Extract the [x, y] coordinate from the center of the cell holding the provided text.  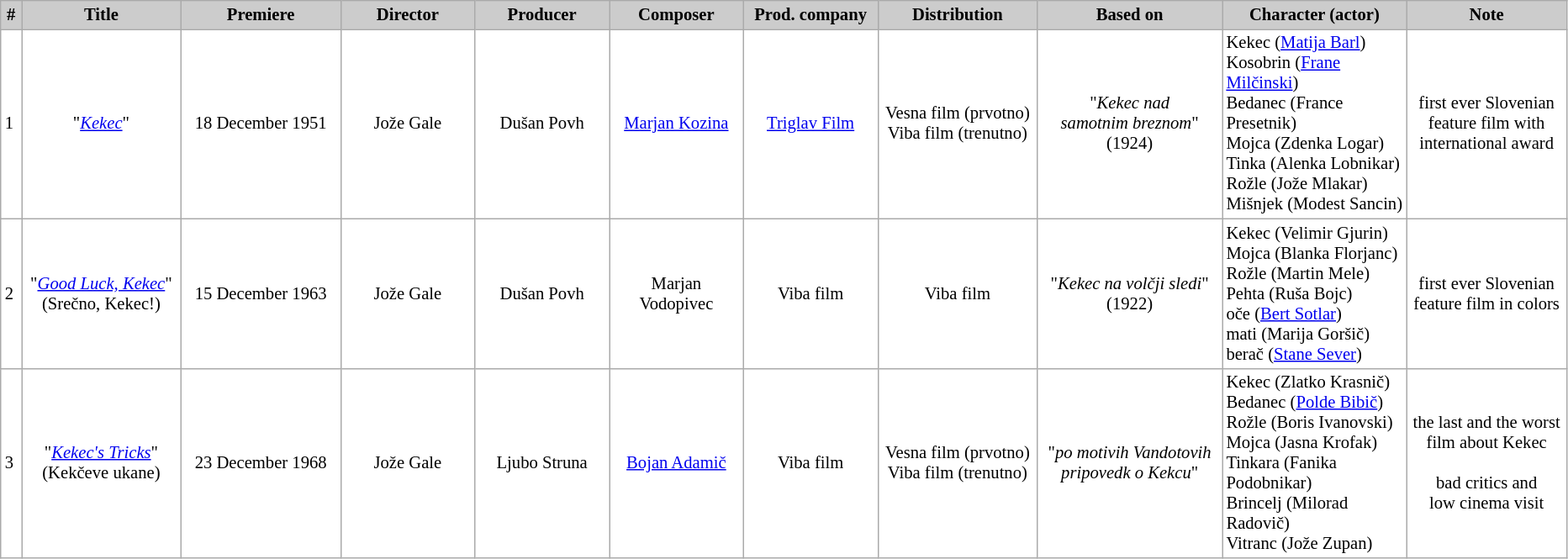
Marjan Vodopivec [676, 293]
the last and the worst film about Kekecbad critics andlow cinema visit [1486, 463]
Director [408, 14]
"Good Luck, Kekec"(Srečno, Kekec!) [102, 293]
1 [12, 124]
Based on [1130, 14]
15 December 1963 [261, 293]
Composer [676, 14]
Marjan Kozina [676, 124]
"po motivih Vandotovih pripovedk o Kekcu" [1130, 463]
Ljubo Struna [542, 463]
Title [102, 14]
2 [12, 293]
18 December 1951 [261, 124]
"Kekec nadsamotnim breznom"(1924) [1130, 124]
first ever Slovenian feature film with international award [1486, 124]
Premiere [261, 14]
Triglav Film [810, 124]
Bojan Adamič [676, 463]
"Kekec" [102, 124]
"Kekec's Tricks"(Kekčeve ukane) [102, 463]
Character (actor) [1315, 14]
23 December 1968 [261, 463]
# [12, 14]
Prod. company [810, 14]
Distribution [958, 14]
"Kekec na volčji sledi"(1922) [1130, 293]
Producer [542, 14]
first ever Slovenian feature film in colors [1486, 293]
Note [1486, 14]
3 [12, 463]
Kekec (Velimir Gjurin) Mojca (Blanka Florjanc)Rožle (Martin Mele)Pehta (Ruša Bojc)oče (Bert Sotlar) mati (Marija Goršič)berač (Stane Sever) [1315, 293]
